Extract the (x, y) coordinate from the center of the cell holding the provided text.  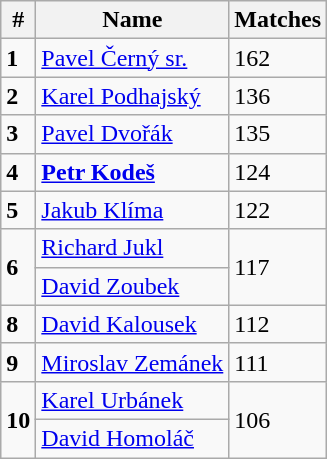
Petr Kodeš (132, 172)
136 (278, 96)
3 (18, 134)
6 (18, 267)
2 (18, 96)
111 (278, 362)
David Zoubek (132, 286)
David Kalousek (132, 324)
117 (278, 267)
9 (18, 362)
5 (18, 210)
Karel Urbánek (132, 400)
Matches (278, 20)
Pavel Černý sr. (132, 58)
Jakub Klíma (132, 210)
162 (278, 58)
135 (278, 134)
Miroslav Zemánek (132, 362)
112 (278, 324)
8 (18, 324)
Pavel Dvořák (132, 134)
1 (18, 58)
106 (278, 419)
Richard Jukl (132, 248)
124 (278, 172)
Karel Podhajský (132, 96)
122 (278, 210)
# (18, 20)
10 (18, 419)
4 (18, 172)
Name (132, 20)
David Homoláč (132, 438)
